Output the (x, y) coordinate of the center of the cell containing the given text.  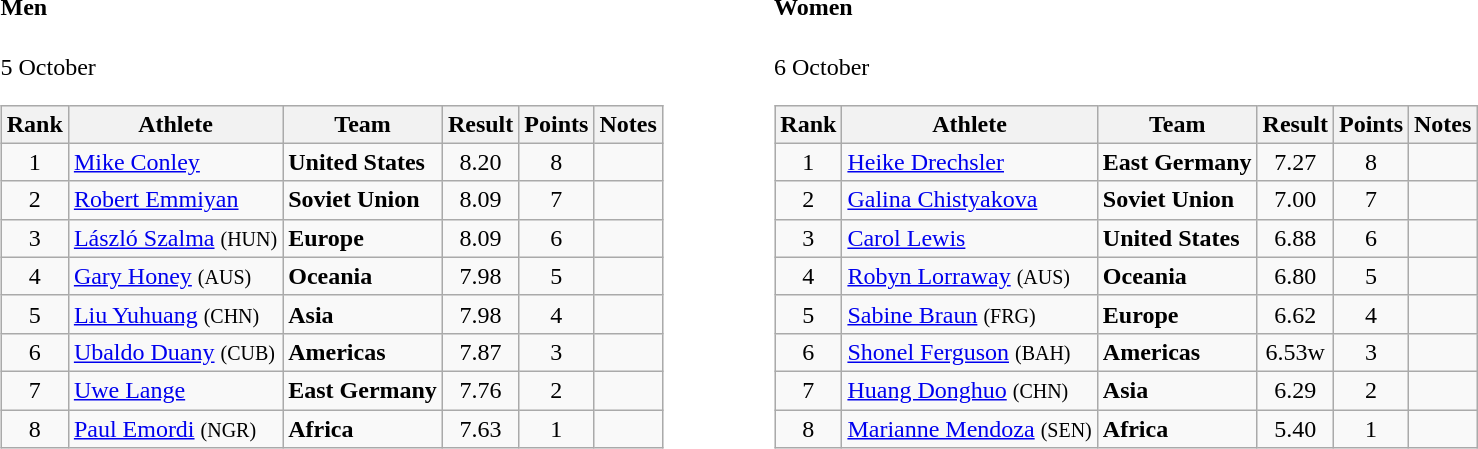
Paul Emordi (NGR) (175, 429)
Carol Lewis (970, 238)
5.40 (1295, 429)
7.63 (480, 429)
Robert Emmiyan (175, 200)
Shonel Ferguson (BAH) (970, 352)
8.20 (480, 162)
Liu Yuhuang (CHN) (175, 314)
7.00 (1295, 200)
Galina Chistyakova (970, 200)
6.53w (1295, 352)
7.87 (480, 352)
6.62 (1295, 314)
6.88 (1295, 238)
6.29 (1295, 390)
Mike Conley (175, 162)
Sabine Braun (FRG) (970, 314)
Heike Drechsler (970, 162)
Huang Donghuo (CHN) (970, 390)
7.76 (480, 390)
Marianne Mendoza (SEN) (970, 429)
Ubaldo Duany (CUB) (175, 352)
Uwe Lange (175, 390)
7.27 (1295, 162)
6.80 (1295, 276)
Gary Honey (AUS) (175, 276)
László Szalma (HUN) (175, 238)
Robyn Lorraway (AUS) (970, 276)
